Return the [X, Y] coordinate for the center point of the cell that contains the specified text.  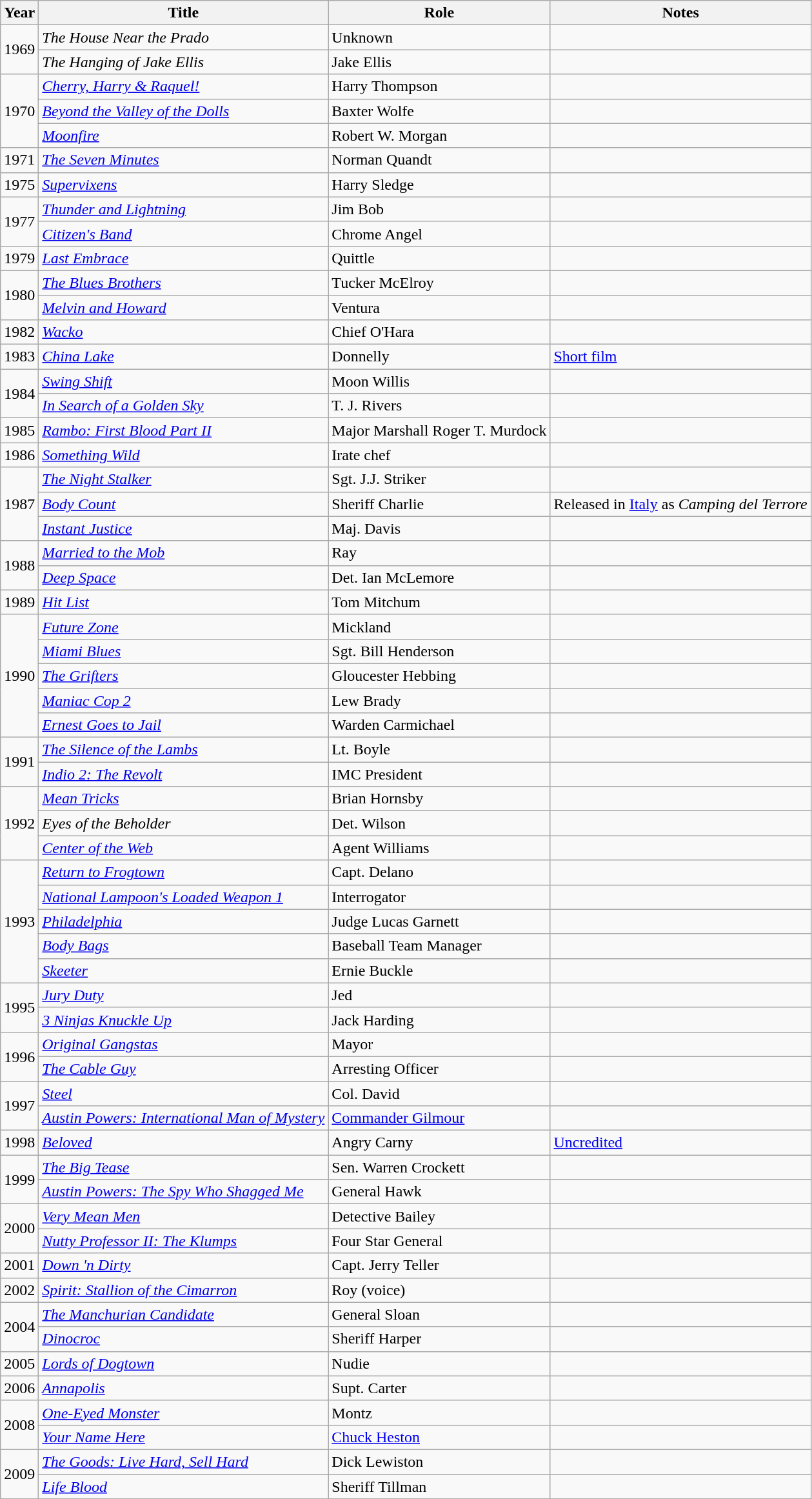
Title [183, 13]
2000 [19, 1229]
Judge Lucas Garnett [439, 921]
Sen. Warren Crockett [439, 1167]
Jake Ellis [439, 62]
1983 [19, 357]
Body Count [183, 504]
1980 [19, 295]
Chuck Heston [439, 1437]
The Big Tease [183, 1167]
Married to the Mob [183, 553]
The Cable Guy [183, 1069]
Harry Sledge [439, 185]
Mean Tricks [183, 799]
2001 [19, 1265]
IMC President [439, 774]
Uncredited [680, 1143]
Four Star General [439, 1241]
1985 [19, 430]
1999 [19, 1180]
Warden Carmichael [439, 725]
The Blues Brothers [183, 283]
The Hanging of Jake Ellis [183, 62]
Ventura [439, 308]
China Lake [183, 357]
Chrome Angel [439, 234]
Ernie Buckle [439, 971]
Gloucester Hebbing [439, 676]
Return to Frogtown [183, 872]
Mickland [439, 627]
1971 [19, 160]
Very Mean Men [183, 1216]
Notes [680, 13]
Sheriff Harper [439, 1339]
Moonfire [183, 136]
Supt. Carter [439, 1388]
Spirit: Stallion of the Cimarron [183, 1290]
Center of the Web [183, 848]
1986 [19, 455]
1969 [19, 50]
Released in Italy as Camping del Terrore [680, 504]
2009 [19, 1474]
1988 [19, 565]
2002 [19, 1290]
Nutty Professor II: The Klumps [183, 1241]
Short film [680, 357]
1997 [19, 1106]
1984 [19, 394]
Ray [439, 553]
Your Name Here [183, 1437]
Wacko [183, 332]
Baseball Team Manager [439, 946]
Philadelphia [183, 921]
Nudie [439, 1363]
Det. Ian McLemore [439, 578]
Austin Powers: The Spy Who Shagged Me [183, 1192]
Ernest Goes to Jail [183, 725]
Melvin and Howard [183, 308]
1977 [19, 221]
The Seven Minutes [183, 160]
Mayor [439, 1044]
Sgt. J.J. Striker [439, 479]
General Sloan [439, 1314]
Moon Willis [439, 381]
Major Marshall Roger T. Murdock [439, 430]
2005 [19, 1363]
Hit List [183, 602]
1987 [19, 504]
1990 [19, 676]
Citizen's Band [183, 234]
2006 [19, 1388]
Body Bags [183, 946]
Maj. Davis [439, 528]
Deep Space [183, 578]
1982 [19, 332]
Jim Bob [439, 209]
Swing Shift [183, 381]
Norman Quandt [439, 160]
Interrogator [439, 897]
Annapolis [183, 1388]
Det. Wilson [439, 823]
Dick Lewiston [439, 1462]
Maniac Cop 2 [183, 700]
Donnelly [439, 357]
Capt. Delano [439, 872]
Sheriff Charlie [439, 504]
1993 [19, 921]
Detective Bailey [439, 1216]
3 Ninjas Knuckle Up [183, 1020]
In Search of a Golden Sky [183, 406]
Steel [183, 1094]
Jed [439, 995]
Original Gangstas [183, 1044]
1991 [19, 762]
Jury Duty [183, 995]
Thunder and Lightning [183, 209]
Eyes of the Beholder [183, 823]
Tucker McElroy [439, 283]
Capt. Jerry Teller [439, 1265]
Miami Blues [183, 651]
Rambo: First Blood Part II [183, 430]
1989 [19, 602]
1979 [19, 258]
Something Wild [183, 455]
Sheriff Tillman [439, 1486]
Irate chef [439, 455]
Austin Powers: International Man of Mystery [183, 1118]
Dinocroc [183, 1339]
1975 [19, 185]
2004 [19, 1327]
Baxter Wolfe [439, 111]
1998 [19, 1143]
Supervixens [183, 185]
Future Zone [183, 627]
1995 [19, 1007]
One-Eyed Monster [183, 1413]
Commander Gilmour [439, 1118]
The Silence of the Lambs [183, 750]
2008 [19, 1425]
Instant Justice [183, 528]
Angry Carny [439, 1143]
Beloved [183, 1143]
1992 [19, 823]
The Night Stalker [183, 479]
Lords of Dogtown [183, 1363]
Harry Thompson [439, 86]
Indio 2: The Revolt [183, 774]
Beyond the Valley of the Dolls [183, 111]
Agent Williams [439, 848]
Lew Brady [439, 700]
Sgt. Bill Henderson [439, 651]
National Lampoon's Loaded Weapon 1 [183, 897]
Tom Mitchum [439, 602]
1970 [19, 111]
Skeeter [183, 971]
The House Near the Prado [183, 37]
Year [19, 13]
The Manchurian Candidate [183, 1314]
Last Embrace [183, 258]
Brian Hornsby [439, 799]
Life Blood [183, 1486]
Unknown [439, 37]
Quittle [439, 258]
General Hawk [439, 1192]
Roy (voice) [439, 1290]
The Grifters [183, 676]
Lt. Boyle [439, 750]
Jack Harding [439, 1020]
Cherry, Harry & Raquel! [183, 86]
T. J. Rivers [439, 406]
Chief O'Hara [439, 332]
The Goods: Live Hard, Sell Hard [183, 1462]
Col. David [439, 1094]
Montz [439, 1413]
Robert W. Morgan [439, 136]
1996 [19, 1056]
Arresting Officer [439, 1069]
Role [439, 13]
Down 'n Dirty [183, 1265]
